Return the (X, Y) coordinate for the center point of the cell that contains the specified text.  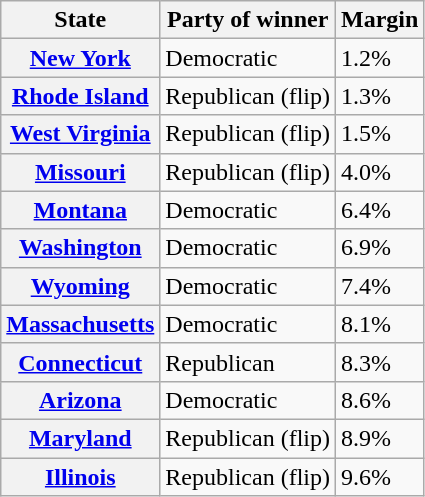
1.5% (380, 134)
Maryland (80, 438)
8.3% (380, 362)
New York (80, 58)
1.3% (380, 96)
8.9% (380, 438)
West Virginia (80, 134)
State (80, 20)
6.4% (380, 210)
Party of winner (248, 20)
Washington (80, 248)
4.0% (380, 172)
Wyoming (80, 286)
Republican (248, 362)
7.4% (380, 286)
Illinois (80, 477)
Margin (380, 20)
8.1% (380, 324)
Arizona (80, 400)
8.6% (380, 400)
Missouri (80, 172)
Rhode Island (80, 96)
Massachusetts (80, 324)
6.9% (380, 248)
9.6% (380, 477)
Connecticut (80, 362)
Montana (80, 210)
1.2% (380, 58)
